Pinpoint the cell where the given text exists, returning its (X, Y) midpoint coordinate. 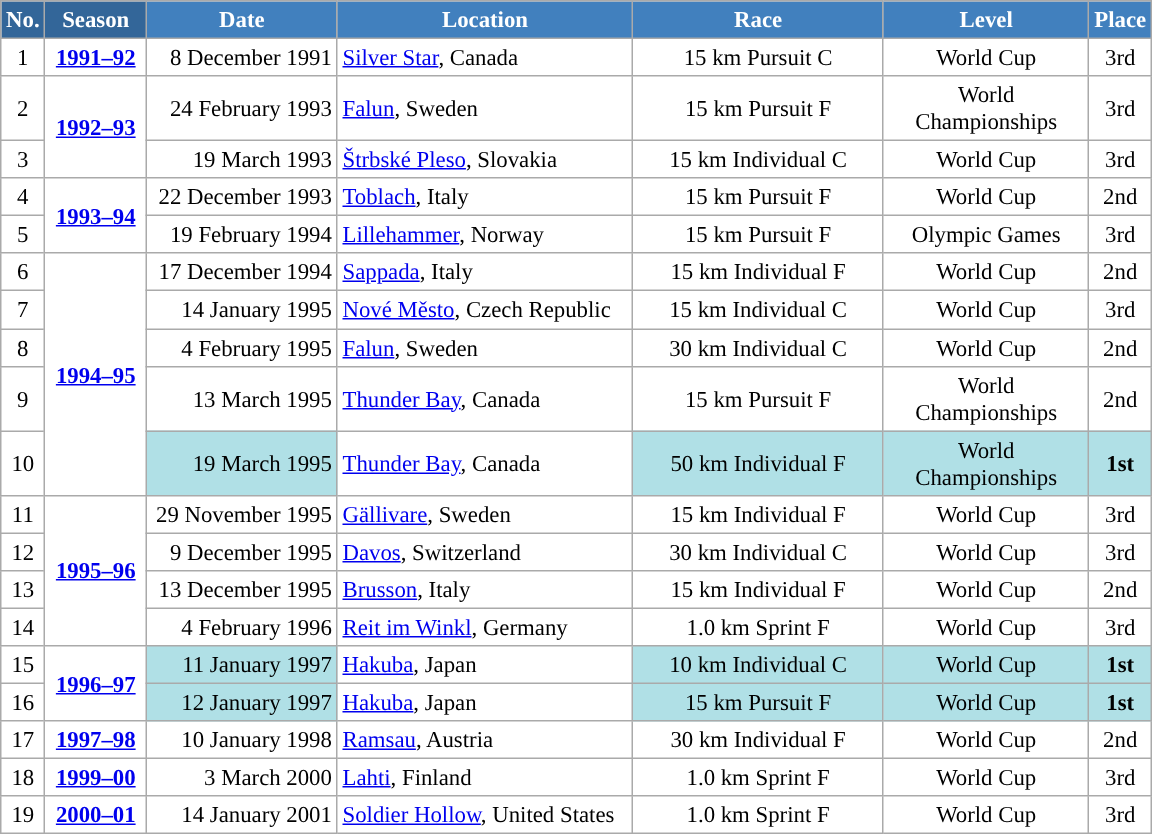
Date (242, 20)
1993–94 (96, 216)
Level (986, 20)
10 km Individual C (758, 665)
Ramsau, Austria (485, 740)
14 (23, 627)
7 (23, 310)
4 February 1996 (242, 627)
15 (23, 665)
1992–93 (96, 127)
Season (96, 20)
19 (23, 815)
3 March 2000 (242, 778)
Gällivare, Sweden (485, 514)
50 km Individual F (758, 464)
8 (23, 348)
1997–98 (96, 740)
Nové Město, Czech Republic (485, 310)
Lahti, Finland (485, 778)
3 (23, 160)
12 January 1997 (242, 702)
Lillehammer, Norway (485, 235)
17 (23, 740)
Štrbské Pleso, Slovakia (485, 160)
14 January 2001 (242, 815)
19 March 1995 (242, 464)
12 (23, 552)
4 February 1995 (242, 348)
1991–92 (96, 58)
11 January 1997 (242, 665)
19 March 1993 (242, 160)
6 (23, 273)
22 December 1993 (242, 197)
Toblach, Italy (485, 197)
13 March 1995 (242, 398)
29 November 1995 (242, 514)
Olympic Games (986, 235)
17 December 1994 (242, 273)
13 (23, 590)
Reit im Winkl, Germany (485, 627)
1995–96 (96, 570)
1994–95 (96, 375)
5 (23, 235)
1996–97 (96, 684)
2000–01 (96, 815)
Sappada, Italy (485, 273)
No. (23, 20)
1 (23, 58)
11 (23, 514)
24 February 1993 (242, 108)
18 (23, 778)
Silver Star, Canada (485, 58)
Place (1120, 20)
1999–00 (96, 778)
9 December 1995 (242, 552)
Davos, Switzerland (485, 552)
13 December 1995 (242, 590)
10 (23, 464)
2 (23, 108)
Location (485, 20)
15 km Pursuit C (758, 58)
30 km Individual F (758, 740)
10 January 1998 (242, 740)
14 January 1995 (242, 310)
4 (23, 197)
9 (23, 398)
Soldier Hollow, United States (485, 815)
8 December 1991 (242, 58)
16 (23, 702)
Brusson, Italy (485, 590)
19 February 1994 (242, 235)
Race (758, 20)
